Scan for the cell matching the given text and deliver its [X, Y] coordinate at center. 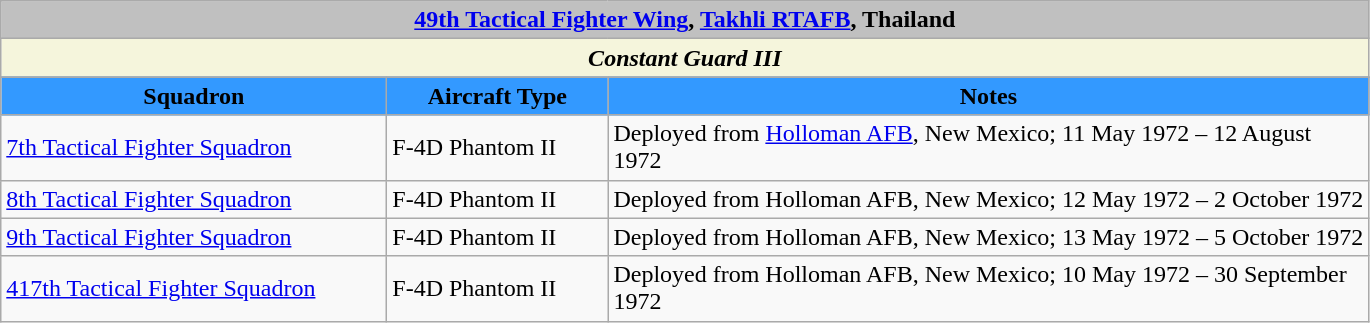
8th Tactical Fighter Squadron [194, 199]
Deployed from Holloman AFB, New Mexico; 13 May 1972 – 5 October 1972 [988, 237]
7th Tactical Fighter Squadron [194, 148]
Constant Guard III [685, 58]
417th Tactical Fighter Squadron [194, 288]
Deployed from Holloman AFB, New Mexico; 10 May 1972 – 30 September 1972 [988, 288]
Squadron [194, 96]
Deployed from Holloman AFB, New Mexico; 11 May 1972 – 12 August 1972 [988, 148]
9th Tactical Fighter Squadron [194, 237]
Notes [988, 96]
Deployed from Holloman AFB, New Mexico; 12 May 1972 – 2 October 1972 [988, 199]
Aircraft Type [498, 96]
49th Tactical Fighter Wing, Takhli RTAFB, Thailand [685, 20]
